From the cell containing the given text, extract its center point as [x, y] coordinate. 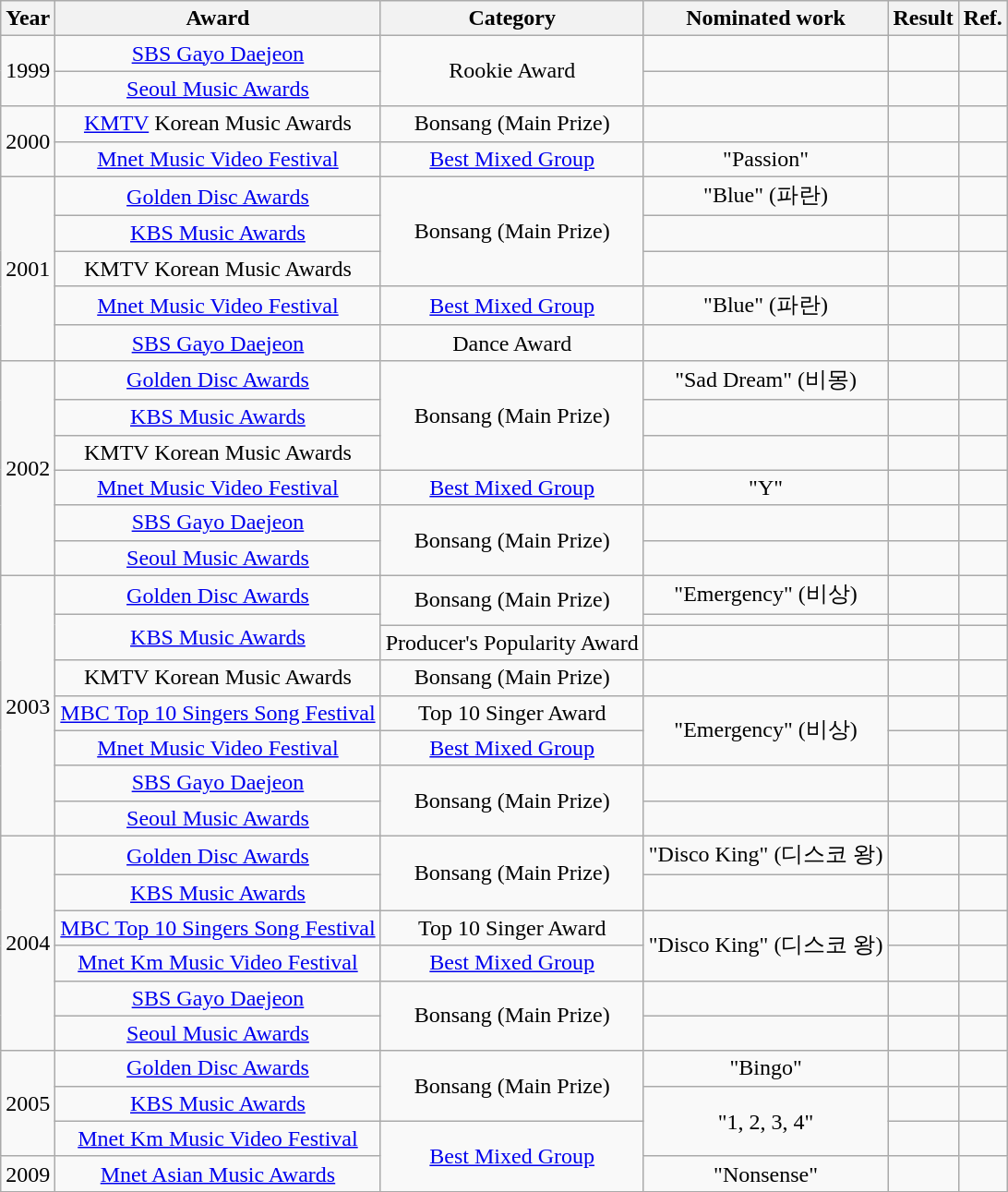
Category [511, 18]
Ref. [982, 18]
2009 [28, 1174]
2005 [28, 1103]
Result [923, 18]
"Nonsense" [766, 1174]
1999 [28, 71]
"1, 2, 3, 4" [766, 1121]
Nominated work [766, 18]
Year [28, 18]
2004 [28, 944]
"Y" [766, 488]
"Passion" [766, 159]
"Bingo" [766, 1068]
2001 [28, 268]
Producer's Popularity Award [511, 643]
Award [218, 18]
2002 [28, 467]
2003 [28, 705]
Mnet Asian Music Awards [218, 1174]
Dance Award [511, 343]
Rookie Award [511, 71]
"Sad Dream" (비몽) [766, 380]
2000 [28, 141]
